Find where the given text appears and provide that cell's center as (X, Y) coordinate. 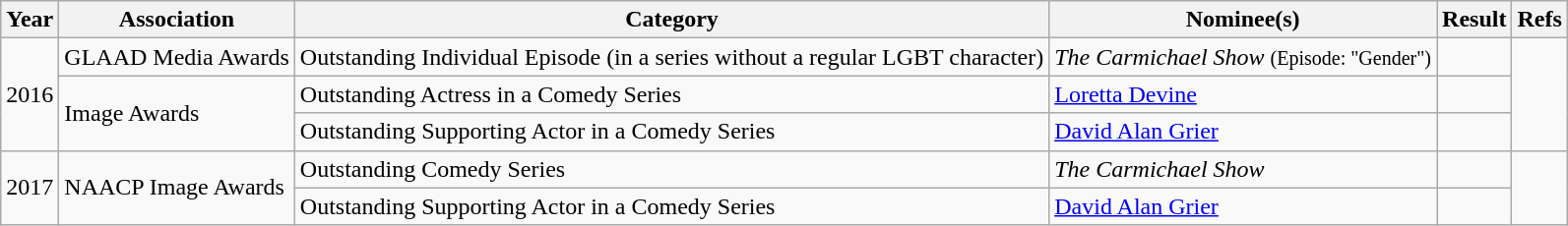
The Carmichael Show (1243, 169)
NAACP Image Awards (177, 188)
Category (671, 20)
Loretta Devine (1243, 94)
Result (1474, 20)
Refs (1539, 20)
Outstanding Individual Episode (in a series without a regular LGBT character) (671, 57)
Year (30, 20)
Association (177, 20)
2017 (30, 188)
Outstanding Actress in a Comedy Series (671, 94)
Outstanding Comedy Series (671, 169)
GLAAD Media Awards (177, 57)
Nominee(s) (1243, 20)
Image Awards (177, 113)
The Carmichael Show (Episode: "Gender") (1243, 57)
2016 (30, 94)
